Return (x, y) of the center of cell containing provided text 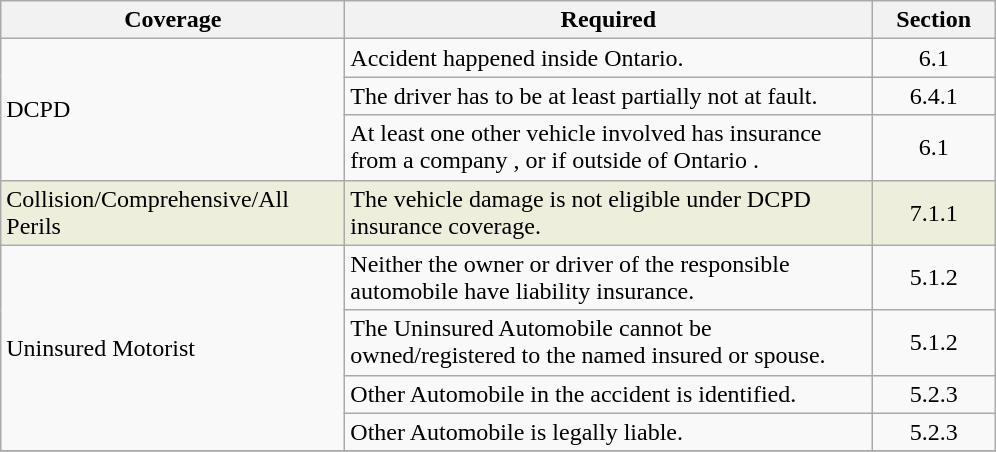
Coverage (173, 20)
Neither the owner or driver of the responsible automobile have liability insurance. (608, 278)
Accident happened inside Ontario. (608, 58)
The Uninsured Automobile cannot be owned/registered to the named insured or spouse. (608, 342)
DCPD (173, 110)
The vehicle damage is not eligible under DCPD insurance coverage. (608, 212)
Collision/Comprehensive/All Perils (173, 212)
The driver has to be at least partially not at fault. (608, 96)
Required (608, 20)
Uninsured Motorist (173, 348)
7.1.1 (934, 212)
Other Automobile in the accident is identified. (608, 394)
6.4.1 (934, 96)
Section (934, 20)
Other Automobile is legally liable. (608, 432)
At least one other vehicle involved has insurance from a company , or if outside of Ontario . (608, 148)
